Output the (X, Y) coordinate of the center of the cell containing the given text.  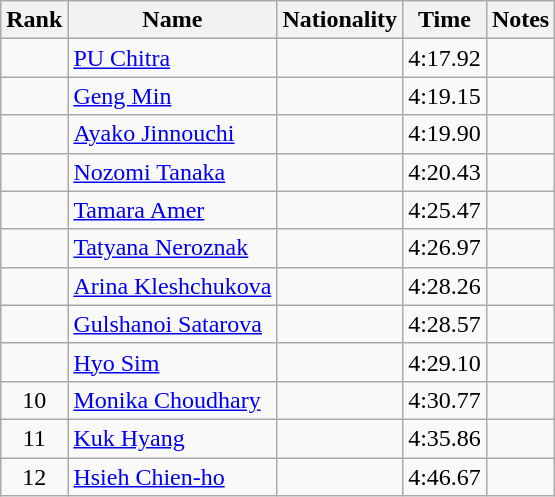
Gulshanoi Satarova (172, 324)
4:28.57 (445, 324)
Hyo Sim (172, 362)
4:19.90 (445, 134)
4:29.10 (445, 362)
Notes (520, 20)
4:25.47 (445, 210)
4:30.77 (445, 400)
Geng Min (172, 96)
Ayako Jinnouchi (172, 134)
Hsieh Chien-ho (172, 477)
4:35.86 (445, 438)
Name (172, 20)
Nozomi Tanaka (172, 172)
4:46.67 (445, 477)
PU Chitra (172, 58)
Monika Choudhary (172, 400)
4:20.43 (445, 172)
Arina Kleshchukova (172, 286)
Tatyana Neroznak (172, 248)
11 (34, 438)
4:17.92 (445, 58)
Tamara Amer (172, 210)
Rank (34, 20)
10 (34, 400)
Kuk Hyang (172, 438)
12 (34, 477)
4:26.97 (445, 248)
4:28.26 (445, 286)
Nationality (340, 20)
Time (445, 20)
4:19.15 (445, 96)
